Scan for the cell matching the given text and deliver its (X, Y) coordinate at center. 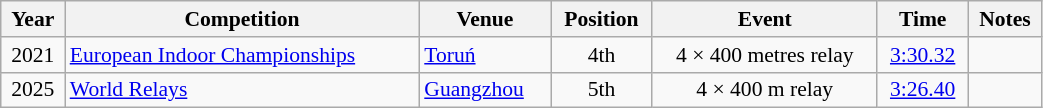
European Indoor Championships (242, 55)
Toruń (485, 55)
Year (33, 19)
Notes (1005, 19)
Guangzhou (485, 90)
5th (602, 90)
4 × 400 m relay (764, 90)
3:26.40 (922, 90)
Competition (242, 19)
World Relays (242, 90)
Position (602, 19)
4 × 400 metres relay (764, 55)
Time (922, 19)
2021 (33, 55)
Event (764, 19)
Venue (485, 19)
2025 (33, 90)
3:30.32 (922, 55)
4th (602, 55)
